Capture the cell that displays the provided text and extract its (x, y) central coordinate. 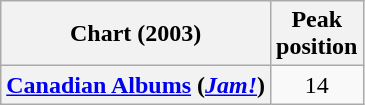
Peak position (317, 34)
Canadian Albums (Jam!) (136, 85)
14 (317, 85)
Chart (2003) (136, 34)
